Scan for the cell matching the given text and deliver its [x, y] coordinate at center. 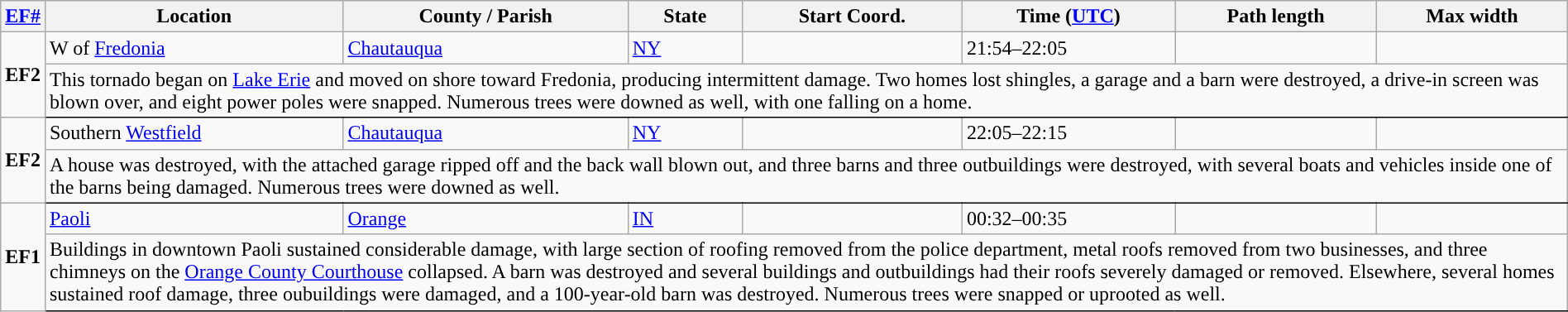
Path length [1276, 17]
County / Parish [485, 17]
Paoli [194, 218]
Orange [485, 218]
IN [685, 218]
Time (UTC) [1068, 17]
State [685, 17]
Location [194, 17]
21:54–22:05 [1068, 48]
W of Fredonia [194, 48]
22:05–22:15 [1068, 133]
EF# [23, 17]
Start Coord. [852, 17]
00:32–00:35 [1068, 218]
Southern Westfield [194, 133]
Max width [1472, 17]
EF1 [23, 257]
